Extract the [x, y] coordinate from the center of the cell holding the provided text.  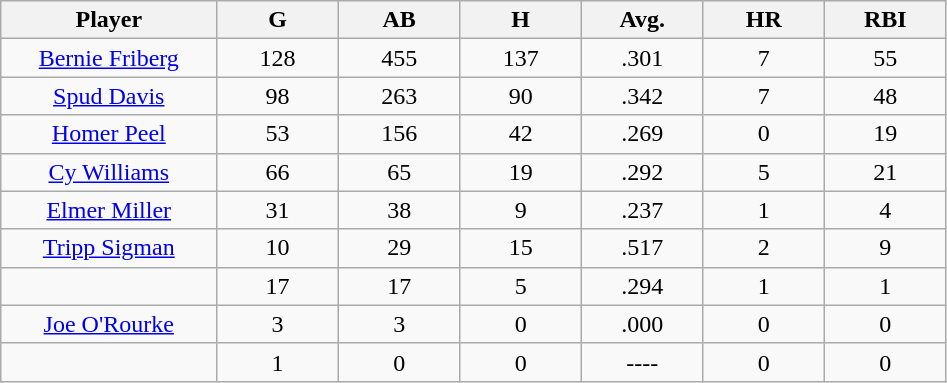
RBI [886, 20]
---- [642, 362]
H [521, 20]
42 [521, 134]
66 [278, 172]
.292 [642, 172]
.301 [642, 58]
31 [278, 210]
Homer Peel [109, 134]
Elmer Miller [109, 210]
2 [764, 248]
Tripp Sigman [109, 248]
263 [399, 96]
38 [399, 210]
10 [278, 248]
48 [886, 96]
Player [109, 20]
Joe O'Rourke [109, 324]
.342 [642, 96]
.517 [642, 248]
.237 [642, 210]
65 [399, 172]
90 [521, 96]
G [278, 20]
156 [399, 134]
137 [521, 58]
Spud Davis [109, 96]
.269 [642, 134]
.000 [642, 324]
.294 [642, 286]
55 [886, 58]
4 [886, 210]
21 [886, 172]
Cy Williams [109, 172]
Avg. [642, 20]
29 [399, 248]
128 [278, 58]
Bernie Friberg [109, 58]
HR [764, 20]
AB [399, 20]
15 [521, 248]
98 [278, 96]
455 [399, 58]
53 [278, 134]
